Find where the given text appears and provide that cell's center as [x, y] coordinate. 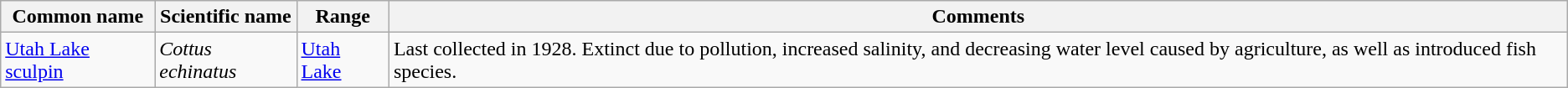
Utah Lake sculpin [78, 60]
Common name [78, 17]
Range [343, 17]
Comments [978, 17]
Scientific name [226, 17]
Cottus echinatus [226, 60]
Utah Lake [343, 60]
